Return the [x, y] coordinate for the center point of the cell that contains the specified text.  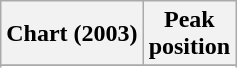
Peakposition [189, 34]
Chart (2003) [72, 34]
